Capture the cell that displays the provided text and extract its [x, y] central coordinate. 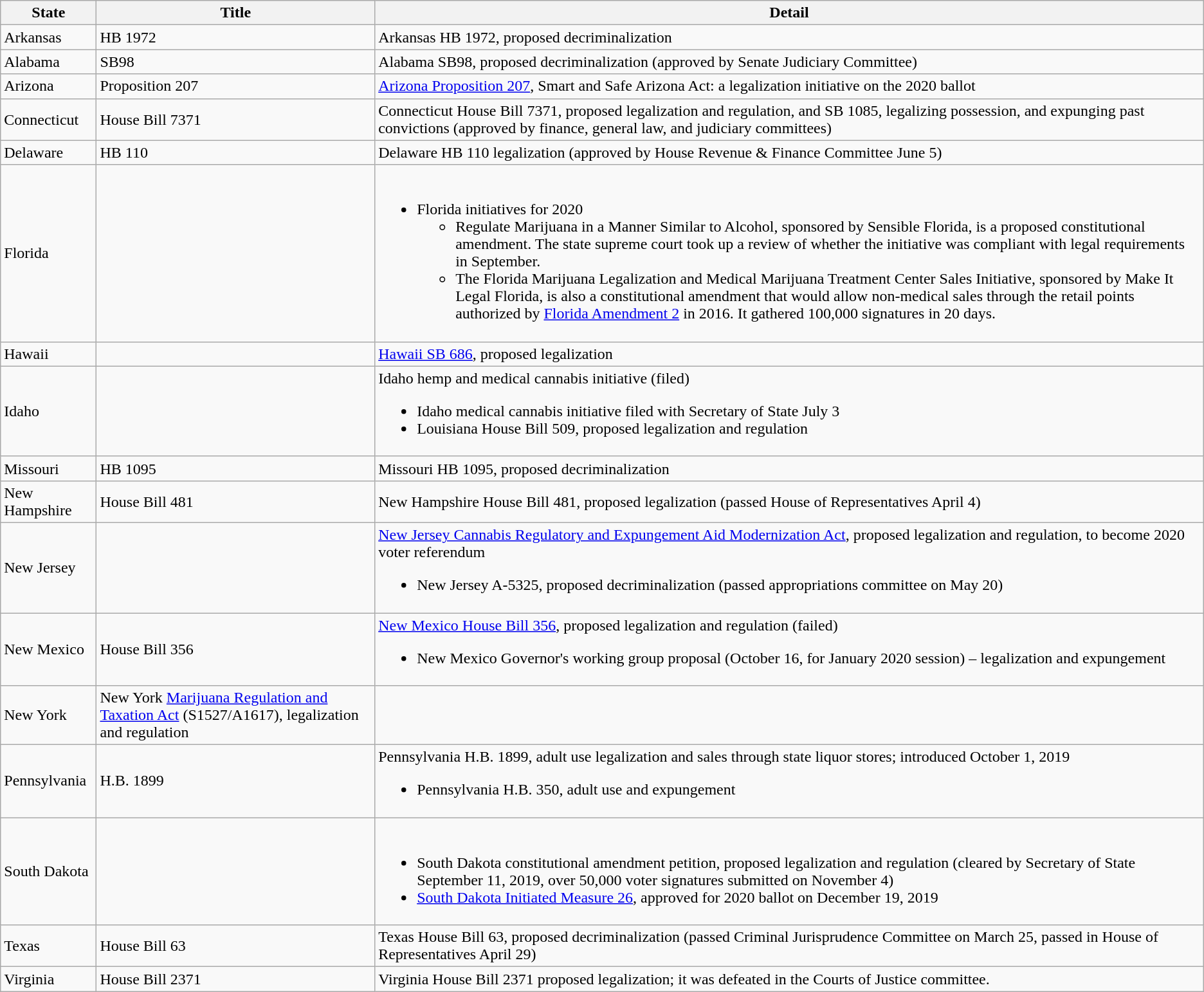
House Bill 63 [235, 946]
New Hampshire House Bill 481, proposed legalization (passed House of Representatives April 4) [790, 502]
New York [49, 715]
Alabama [49, 62]
Texas [49, 946]
South Dakota [49, 871]
Delaware [49, 152]
New Mexico [49, 648]
Arizona [49, 86]
Texas House Bill 63, proposed decriminalization (passed Criminal Jurisprudence Committee on March 25, passed in House of Representatives April 29) [790, 946]
Virginia [49, 979]
Proposition 207 [235, 86]
Arkansas HB 1972, proposed decriminalization [790, 37]
House Bill 481 [235, 502]
Idaho [49, 411]
Pennsylvania [49, 781]
New York Marijuana Regulation and Taxation Act (S1527/A1617), legalization and regulation [235, 715]
Title [235, 13]
New Hampshire [49, 502]
HB 1972 [235, 37]
House Bill 2371 [235, 979]
Detail [790, 13]
State [49, 13]
Hawaii SB 686, proposed legalization [790, 354]
Arkansas [49, 37]
Connecticut [49, 120]
Delaware HB 110 legalization (approved by House Revenue & Finance Committee June 5) [790, 152]
SB98 [235, 62]
Hawaii [49, 354]
HB 110 [235, 152]
Arizona Proposition 207, Smart and Safe Arizona Act: a legalization initiative on the 2020 ballot [790, 86]
Alabama SB98, proposed decriminalization (approved by Senate Judiciary Committee) [790, 62]
HB 1095 [235, 468]
Virginia House Bill 2371 proposed legalization; it was defeated in the Courts of Justice committee. [790, 979]
House Bill 7371 [235, 120]
H.B. 1899 [235, 781]
Florida [49, 253]
House Bill 356 [235, 648]
Missouri [49, 468]
Missouri HB 1095, proposed decriminalization [790, 468]
New Jersey [49, 567]
